Search for the cell housing the specified text and yield its [x, y] center coordinate. 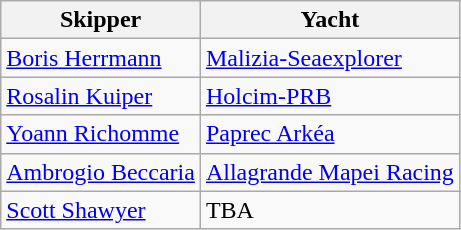
TBA [330, 210]
Yoann Richomme [101, 134]
Paprec Arkéa [330, 134]
Allagrande Mapei Racing [330, 172]
Yacht [330, 20]
Malizia-Seaexplorer [330, 58]
Ambrogio Beccaria [101, 172]
Scott Shawyer [101, 210]
Holcim-PRB [330, 96]
Rosalin Kuiper [101, 96]
Boris Herrmann [101, 58]
Skipper [101, 20]
